Return (x, y) of the center of cell containing provided text 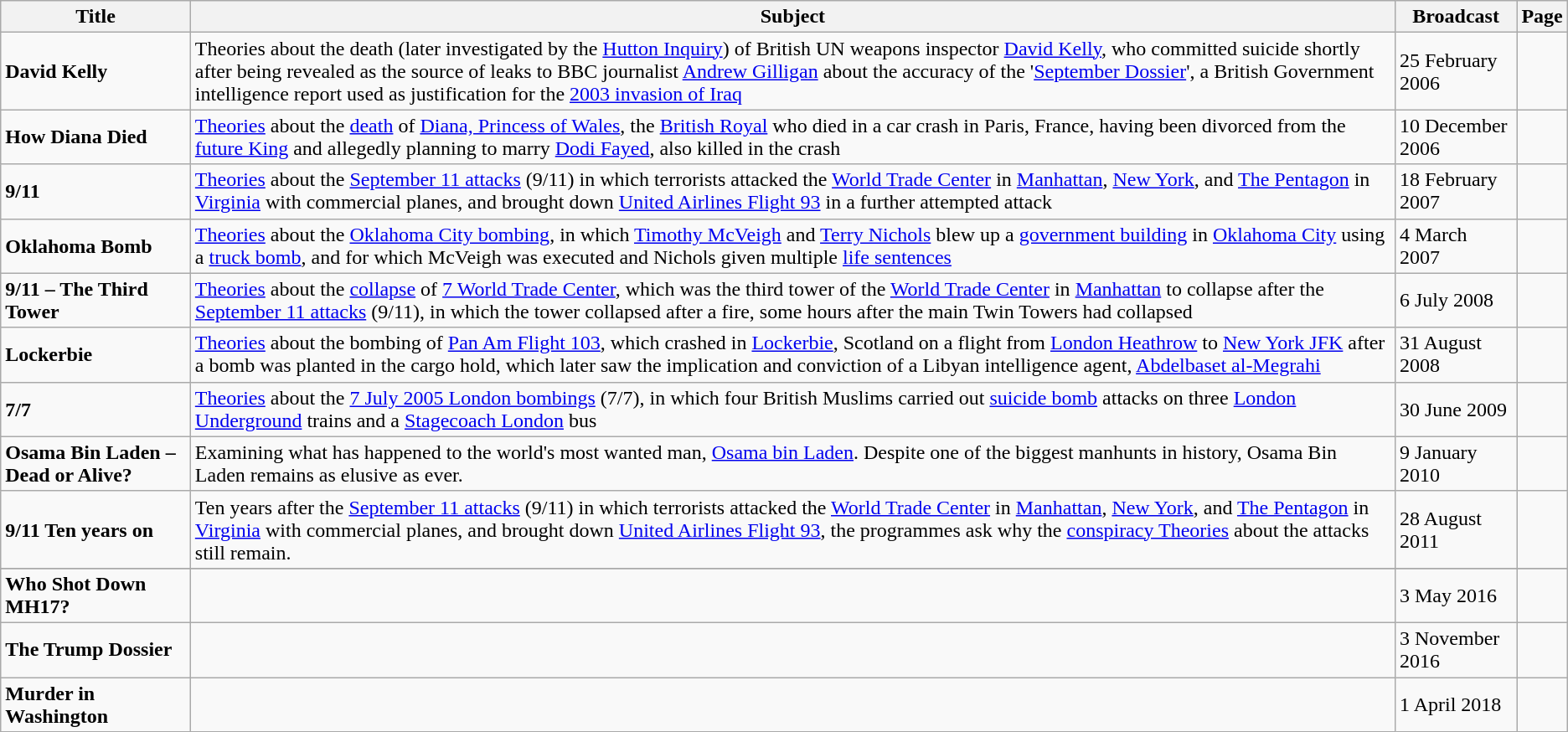
Oklahoma Bomb (95, 246)
How Diana Died (95, 137)
9/11 (95, 191)
9/11 – The Third Tower (95, 300)
18 February 2007 (1456, 191)
10 December 2006 (1456, 137)
Subject (792, 17)
Page (1542, 17)
7/7 (95, 409)
The Trump Dossier (95, 650)
28 August 2011 (1456, 529)
Osama Bin Laden – Dead or Alive? (95, 464)
4 March 2007 (1456, 246)
Who Shot Down MH17? (95, 595)
9 January 2010 (1456, 464)
3 November 2016 (1456, 650)
David Kelly (95, 71)
Murder in Washington (95, 704)
Lockerbie (95, 355)
25 February 2006 (1456, 71)
31 August 2008 (1456, 355)
30 June 2009 (1456, 409)
9/11 Ten years on (95, 529)
Broadcast (1456, 17)
Title (95, 17)
3 May 2016 (1456, 595)
6 July 2008 (1456, 300)
1 April 2018 (1456, 704)
